Output the (x, y) coordinate of the center of the cell containing the given text.  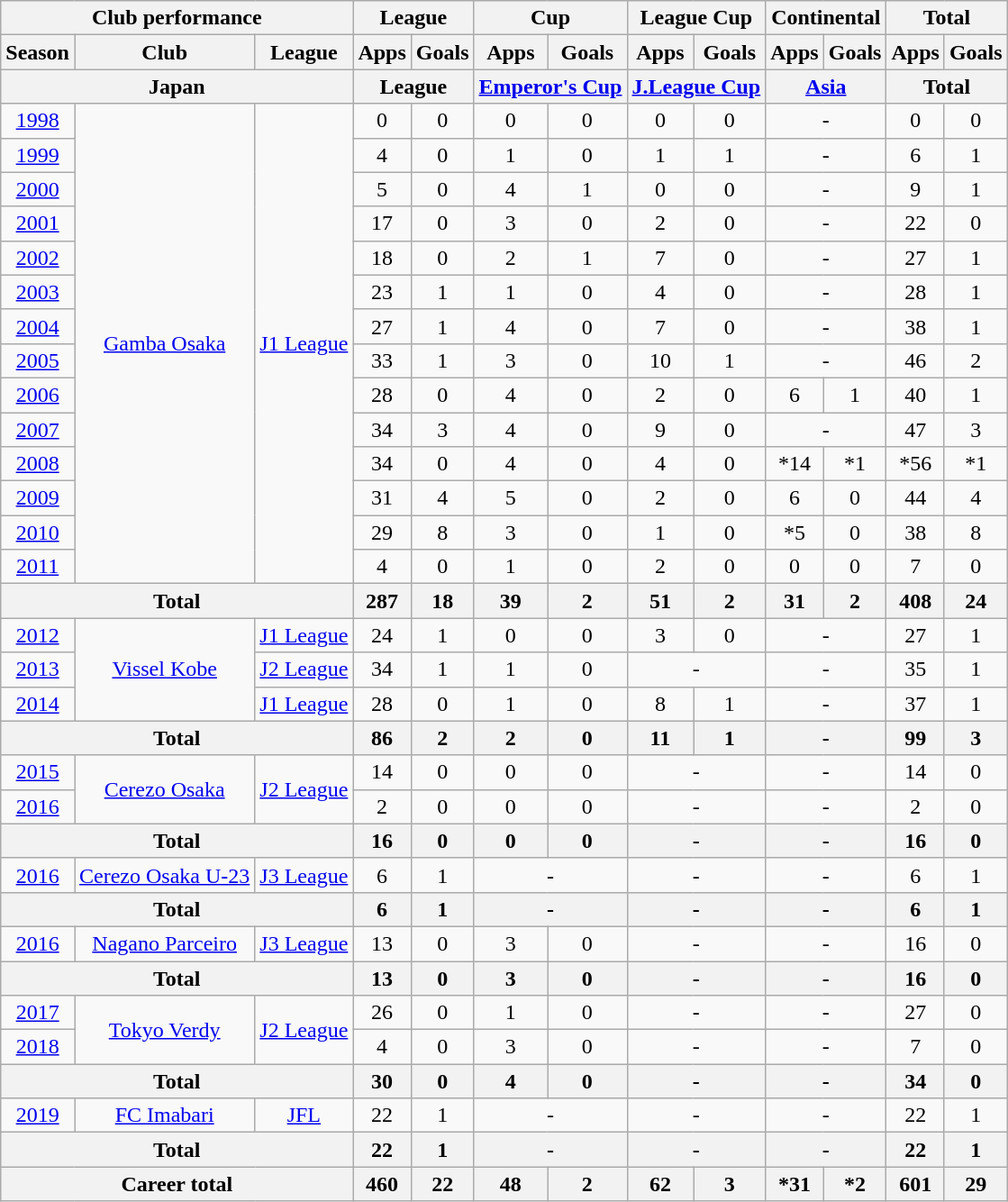
2014 (38, 704)
*5 (795, 533)
Season (38, 52)
1999 (38, 155)
*14 (795, 464)
Emperor's Cup (550, 87)
2008 (38, 464)
2006 (38, 395)
2005 (38, 360)
2013 (38, 669)
39 (511, 601)
10 (660, 360)
11 (660, 738)
37 (915, 704)
Japan (177, 87)
51 (660, 601)
2019 (38, 1115)
Career total (177, 1184)
Vissel Kobe (164, 669)
40 (915, 395)
287 (382, 601)
Cup (550, 18)
48 (511, 1184)
2004 (38, 326)
46 (915, 360)
*31 (795, 1184)
2003 (38, 292)
86 (382, 738)
47 (915, 430)
62 (660, 1184)
33 (382, 360)
2001 (38, 223)
Asia (826, 87)
2002 (38, 258)
*2 (855, 1184)
17 (382, 223)
2000 (38, 189)
30 (382, 1081)
Nagano Parceiro (164, 943)
2010 (38, 533)
Club (164, 52)
2009 (38, 498)
Club performance (177, 18)
JFL (304, 1115)
Gamba Osaka (164, 344)
FC Imabari (164, 1115)
2011 (38, 567)
408 (915, 601)
Continental (826, 18)
35 (915, 669)
2007 (38, 430)
Cerezo Osaka U-23 (164, 875)
1998 (38, 121)
2017 (38, 1013)
Tokyo Verdy (164, 1030)
23 (382, 292)
2018 (38, 1047)
26 (382, 1013)
601 (915, 1184)
*56 (915, 464)
460 (382, 1184)
44 (915, 498)
2012 (38, 635)
J.League Cup (696, 87)
2015 (38, 772)
99 (915, 738)
League Cup (696, 18)
Cerezo Osaka (164, 789)
